Search for the cell housing the specified text and yield its (X, Y) center coordinate. 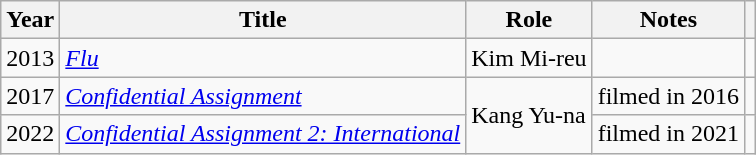
Kim Mi-reu (529, 58)
Confidential Assignment 2: International (263, 134)
2013 (30, 58)
Kang Yu-na (529, 115)
2017 (30, 96)
Year (30, 20)
Notes (668, 20)
Flu (263, 58)
Confidential Assignment (263, 96)
filmed in 2016 (668, 96)
2022 (30, 134)
Role (529, 20)
Title (263, 20)
filmed in 2021 (668, 134)
